Determine the [x, y] coordinate at the center of the cell enclosing the given text.  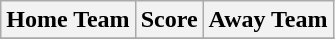
Score [169, 20]
Home Team [68, 20]
Away Team [268, 20]
